Find where the given text appears and provide that cell's center as [x, y] coordinate. 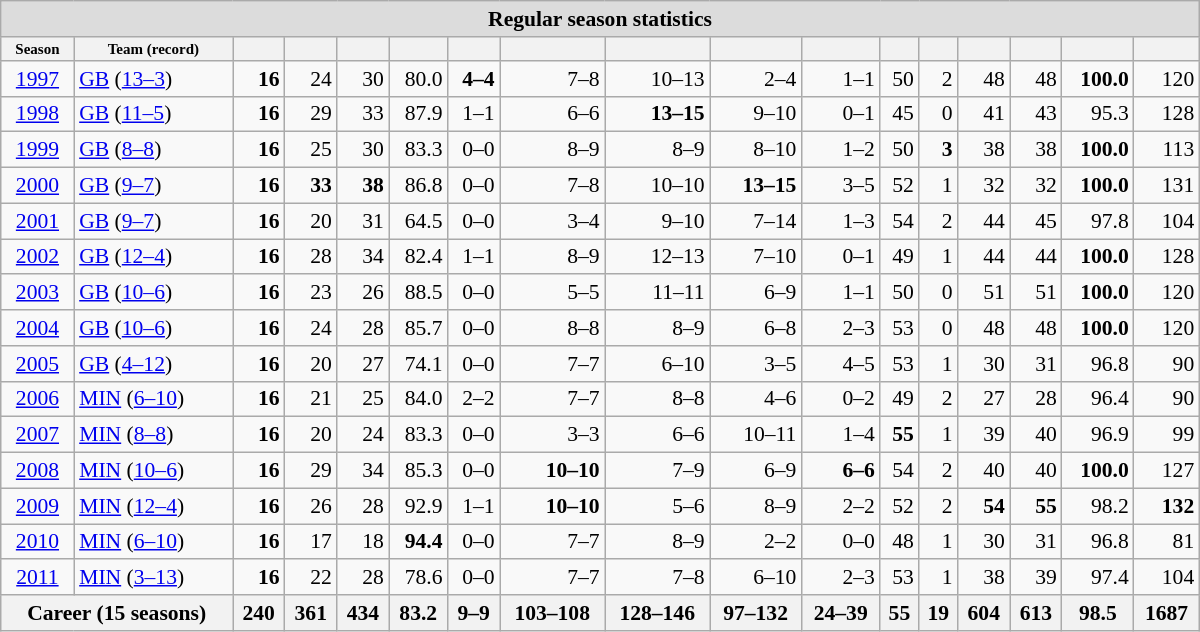
7–10 [756, 256]
6–8 [756, 328]
Team (record) [153, 48]
21 [311, 399]
11–11 [658, 292]
84.0 [418, 399]
1999 [38, 150]
GB (4–12) [153, 363]
127 [1166, 470]
12–13 [658, 256]
MIN (3–13) [153, 577]
99 [1166, 435]
GB (8–8) [153, 150]
80.0 [418, 78]
9–9 [474, 613]
Regular season statistics [600, 19]
1–4 [840, 435]
96.4 [1098, 399]
GB (11–5) [153, 114]
Season [38, 48]
1997 [38, 78]
7–9 [658, 470]
0–2 [840, 399]
128–146 [658, 613]
97.4 [1098, 577]
113 [1166, 150]
604 [984, 613]
1998 [38, 114]
18 [363, 542]
95.3 [1098, 114]
240 [259, 613]
2000 [38, 185]
92.9 [418, 506]
10–11 [756, 435]
8–10 [756, 150]
96.9 [1098, 435]
5–6 [658, 506]
GB (12–4) [153, 256]
103–108 [552, 613]
1–3 [840, 221]
64.5 [418, 221]
131 [1166, 185]
3–4 [552, 221]
74.1 [418, 363]
87.9 [418, 114]
MIN (12–4) [153, 506]
361 [311, 613]
2005 [38, 363]
23 [311, 292]
5–5 [552, 292]
2002 [38, 256]
85.7 [418, 328]
41 [984, 114]
94.4 [418, 542]
3–3 [552, 435]
78.6 [418, 577]
43 [1036, 114]
24–39 [840, 613]
2001 [38, 221]
2011 [38, 577]
2004 [38, 328]
3 [938, 150]
85.3 [418, 470]
4–5 [840, 363]
2003 [38, 292]
19 [938, 613]
88.5 [418, 292]
2009 [38, 506]
2010 [38, 542]
97–132 [756, 613]
434 [363, 613]
81 [1166, 542]
86.8 [418, 185]
83.2 [418, 613]
7–14 [756, 221]
MIN (8–8) [153, 435]
GB (13–3) [153, 78]
4–4 [474, 78]
1687 [1166, 613]
2007 [38, 435]
97.8 [1098, 221]
2008 [38, 470]
132 [1166, 506]
4–6 [756, 399]
17 [311, 542]
82.4 [418, 256]
10–13 [658, 78]
22 [311, 577]
MIN (10–6) [153, 470]
2–4 [756, 78]
Career (15 seasons) [117, 613]
613 [1036, 613]
98.2 [1098, 506]
2006 [38, 399]
1–2 [840, 150]
98.5 [1098, 613]
